Scan for the cell matching the given text and deliver its (X, Y) coordinate at center. 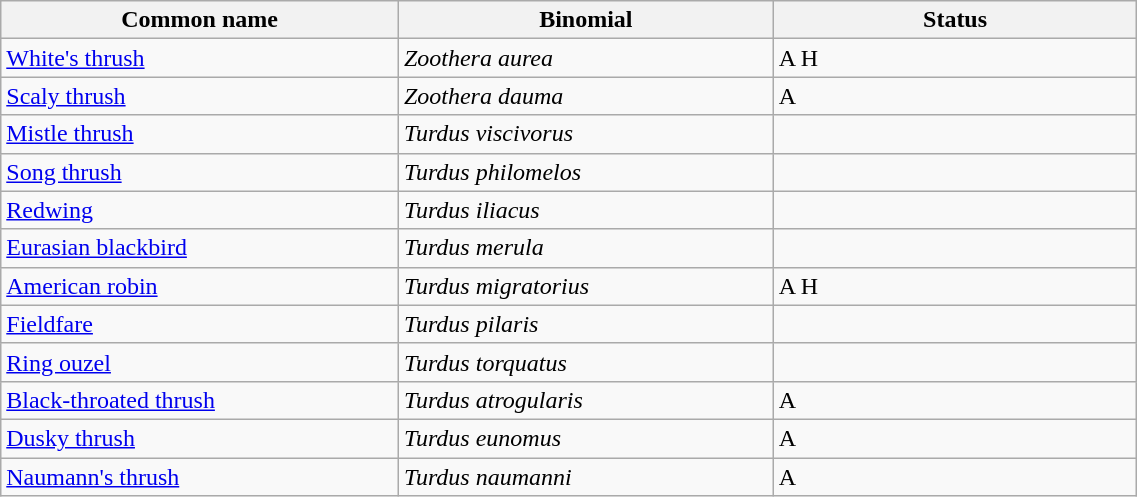
Turdus atrogularis (586, 400)
American robin (200, 286)
Zoothera aurea (586, 58)
Song thrush (200, 172)
Turdus merula (586, 248)
Eurasian blackbird (200, 248)
Turdus philomelos (586, 172)
Turdus viscivorus (586, 134)
Naumann's thrush (200, 477)
Turdus migratorius (586, 286)
Binomial (586, 20)
Ring ouzel (200, 362)
Turdus iliacus (586, 210)
Turdus naumanni (586, 477)
Turdus pilaris (586, 324)
Common name (200, 20)
Turdus eunomus (586, 438)
Fieldfare (200, 324)
Scaly thrush (200, 96)
Redwing (200, 210)
Mistle thrush (200, 134)
Turdus torquatus (586, 362)
Zoothera dauma (586, 96)
Dusky thrush (200, 438)
White's thrush (200, 58)
Black-throated thrush (200, 400)
Status (955, 20)
